Provide the [x, y] coordinate of the cell's center where the given text is located.  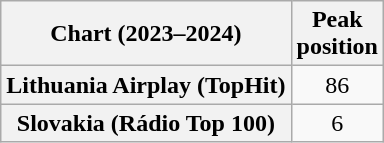
Peakposition [337, 34]
Slovakia (Rádio Top 100) [146, 123]
Chart (2023–2024) [146, 34]
Lithuania Airplay (TopHit) [146, 85]
86 [337, 85]
6 [337, 123]
